Scan for the cell matching the given text and deliver its [x, y] coordinate at center. 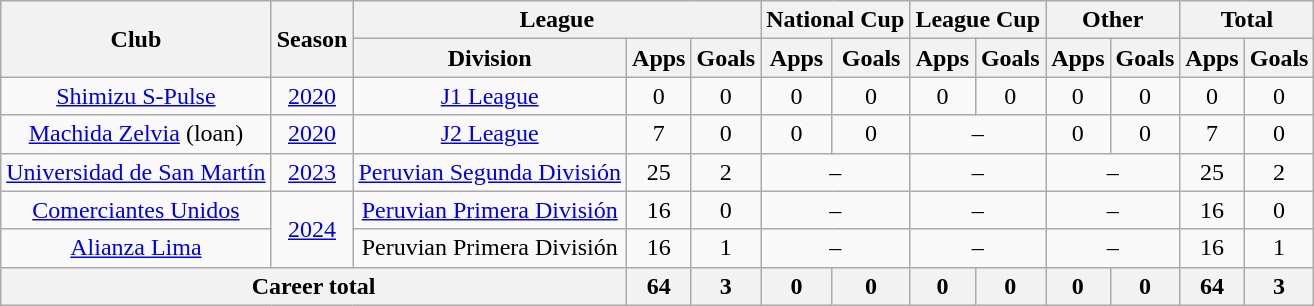
League [557, 20]
Peruvian Segunda División [490, 172]
League Cup [978, 20]
Universidad de San Martín [136, 172]
Alianza Lima [136, 248]
Season [312, 39]
Shimizu S-Pulse [136, 96]
Career total [314, 286]
Comerciantes Unidos [136, 210]
National Cup [836, 20]
Division [490, 58]
Machida Zelvia (loan) [136, 134]
Club [136, 39]
J1 League [490, 96]
J2 League [490, 134]
2023 [312, 172]
2024 [312, 229]
Other [1113, 20]
Total [1247, 20]
